Return (X, Y) of the center of cell containing provided text 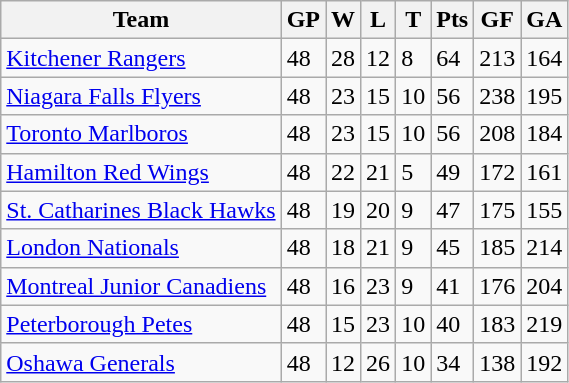
161 (544, 172)
28 (344, 58)
183 (498, 324)
172 (498, 172)
34 (452, 362)
64 (452, 58)
16 (344, 286)
208 (498, 134)
18 (344, 248)
St. Catharines Black Hawks (141, 210)
45 (452, 248)
176 (498, 286)
Team (141, 20)
Montreal Junior Canadiens (141, 286)
185 (498, 248)
Peterborough Petes (141, 324)
T (414, 20)
238 (498, 96)
26 (378, 362)
Toronto Marlboros (141, 134)
214 (544, 248)
19 (344, 210)
138 (498, 362)
8 (414, 58)
GF (498, 20)
204 (544, 286)
GA (544, 20)
Kitchener Rangers (141, 58)
155 (544, 210)
GP (303, 20)
Oshawa Generals (141, 362)
41 (452, 286)
213 (498, 58)
5 (414, 172)
47 (452, 210)
L (378, 20)
164 (544, 58)
Niagara Falls Flyers (141, 96)
192 (544, 362)
22 (344, 172)
40 (452, 324)
49 (452, 172)
London Nationals (141, 248)
175 (498, 210)
Hamilton Red Wings (141, 172)
Pts (452, 20)
195 (544, 96)
219 (544, 324)
W (344, 20)
184 (544, 134)
20 (378, 210)
